Detect which cell encompasses the target text, then output its [X, Y] center coordinate. 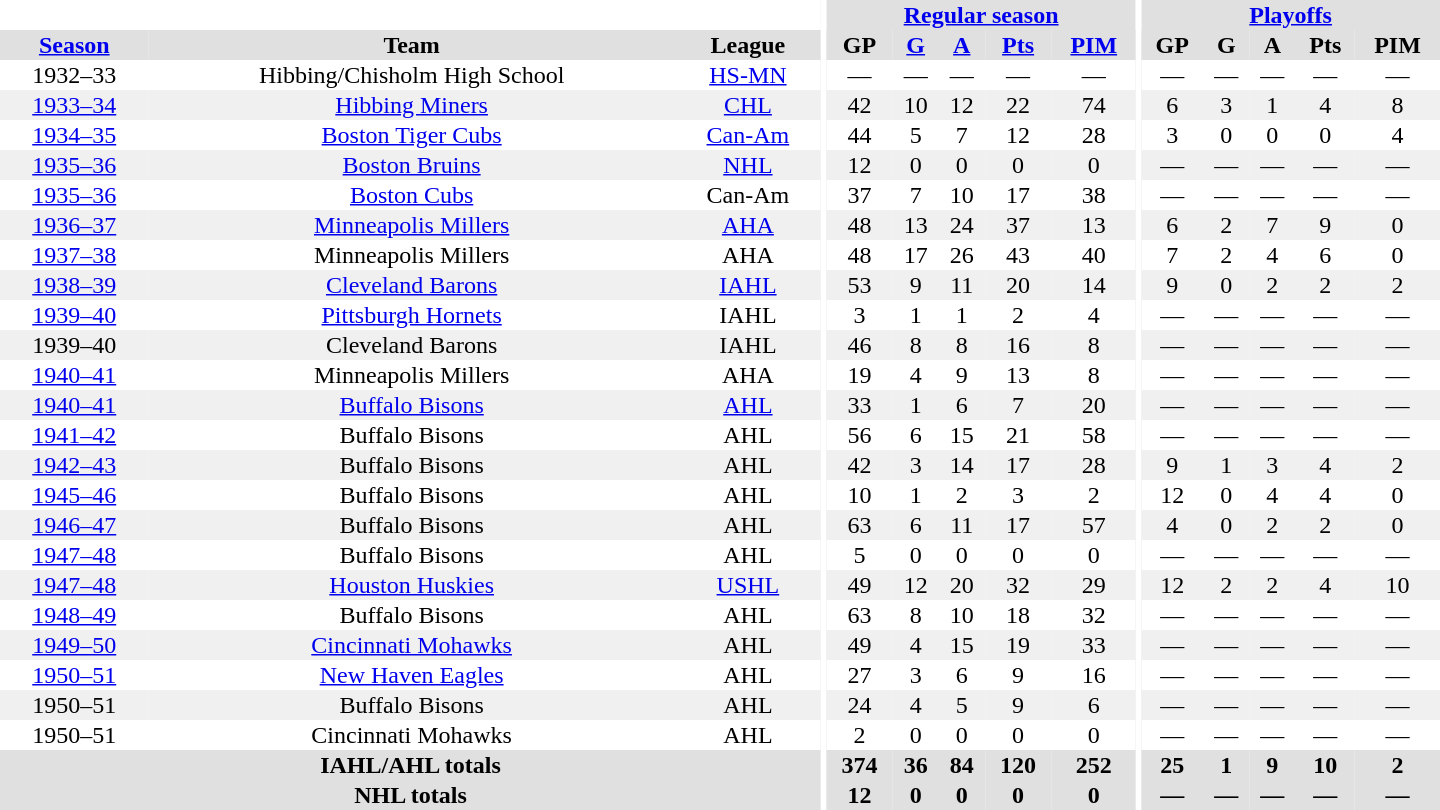
1948–49 [74, 615]
38 [1094, 195]
22 [1018, 105]
36 [916, 765]
Season [74, 45]
27 [860, 675]
Pittsburgh Hornets [411, 315]
Regular season [981, 15]
1945–46 [74, 495]
1942–43 [74, 465]
1933–34 [74, 105]
League [748, 45]
IAHL/AHL totals [410, 765]
NHL totals [410, 795]
Boston Tiger Cubs [411, 135]
Team [411, 45]
1946–47 [74, 525]
USHL [748, 585]
1941–42 [74, 435]
40 [1094, 255]
43 [1018, 255]
Hibbing/Chisholm High School [411, 75]
58 [1094, 435]
HS-MN [748, 75]
1938–39 [74, 285]
56 [860, 435]
120 [1018, 765]
74 [1094, 105]
New Haven Eagles [411, 675]
CHL [748, 105]
1937–38 [74, 255]
Hibbing Miners [411, 105]
1949–50 [74, 645]
84 [962, 765]
374 [860, 765]
NHL [748, 165]
Playoffs [1290, 15]
Houston Huskies [411, 585]
46 [860, 345]
Boston Bruins [411, 165]
53 [860, 285]
1936–37 [74, 225]
252 [1094, 765]
18 [1018, 615]
21 [1018, 435]
25 [1172, 765]
Boston Cubs [411, 195]
1932–33 [74, 75]
44 [860, 135]
29 [1094, 585]
26 [962, 255]
1934–35 [74, 135]
57 [1094, 525]
